Find where the given text appears and provide that cell's center as (x, y) coordinate. 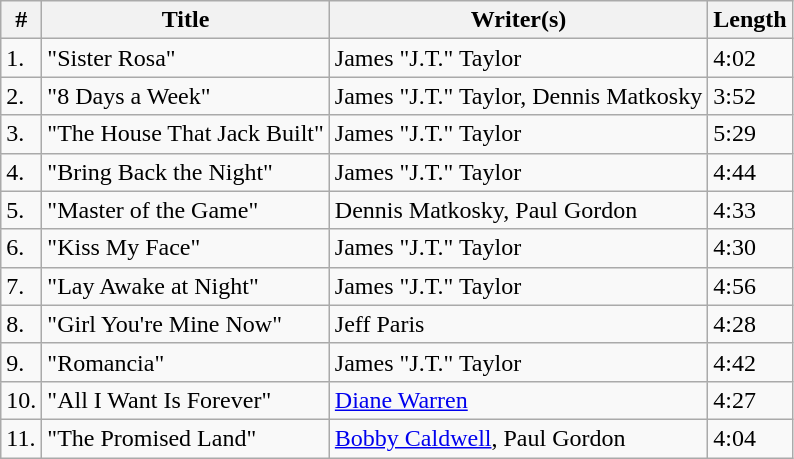
"8 Days a Week" (186, 96)
4:27 (750, 400)
6. (22, 248)
8. (22, 324)
3:52 (750, 96)
5. (22, 210)
9. (22, 362)
"Lay Awake at Night" (186, 286)
"All I Want Is Forever" (186, 400)
4:02 (750, 58)
4:33 (750, 210)
"Bring Back the Night" (186, 172)
5:29 (750, 134)
"Sister Rosa" (186, 58)
Dennis Matkosky, Paul Gordon (518, 210)
"Girl You're Mine Now" (186, 324)
4:42 (750, 362)
# (22, 20)
7. (22, 286)
"Romancia" (186, 362)
4:04 (750, 438)
"The Promised Land" (186, 438)
4:44 (750, 172)
"The House That Jack Built" (186, 134)
Length (750, 20)
11. (22, 438)
"Kiss My Face" (186, 248)
4:56 (750, 286)
1. (22, 58)
James "J.T." Taylor, Dennis Matkosky (518, 96)
4:30 (750, 248)
3. (22, 134)
"Master of the Game" (186, 210)
Title (186, 20)
4. (22, 172)
10. (22, 400)
Diane Warren (518, 400)
4:28 (750, 324)
Writer(s) (518, 20)
2. (22, 96)
Jeff Paris (518, 324)
Bobby Caldwell, Paul Gordon (518, 438)
